Find where the given text appears and provide that cell's center as (x, y) coordinate. 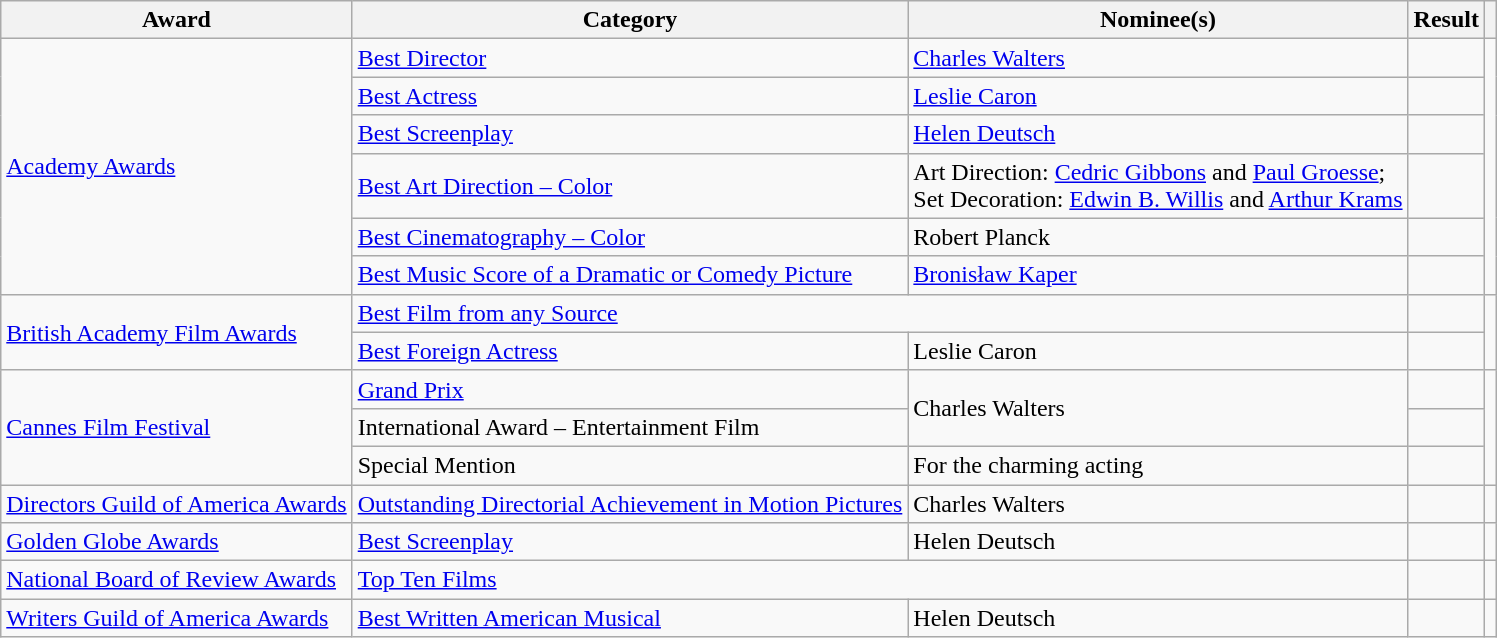
Best Cinematography – Color (630, 237)
Best Actress (630, 96)
Bronisław Kaper (1158, 275)
National Board of Review Awards (176, 580)
Top Ten Films (880, 580)
Art Direction: Cedric Gibbons and Paul Groesse; Set Decoration: Edwin B. Willis and Arthur Krams (1158, 186)
Best Director (630, 58)
Writers Guild of America Awards (176, 618)
Cannes Film Festival (176, 427)
Category (630, 20)
Grand Prix (630, 389)
Golden Globe Awards (176, 542)
International Award – Entertainment Film (630, 427)
Result (1446, 20)
For the charming acting (1158, 465)
Directors Guild of America Awards (176, 503)
Academy Awards (176, 166)
Best Film from any Source (880, 313)
Award (176, 20)
Best Art Direction – Color (630, 186)
Best Foreign Actress (630, 351)
British Academy Film Awards (176, 332)
Nominee(s) (1158, 20)
Robert Planck (1158, 237)
Best Music Score of a Dramatic or Comedy Picture (630, 275)
Outstanding Directorial Achievement in Motion Pictures (630, 503)
Special Mention (630, 465)
Best Written American Musical (630, 618)
